Scan for the cell matching the given text and deliver its [X, Y] coordinate at center. 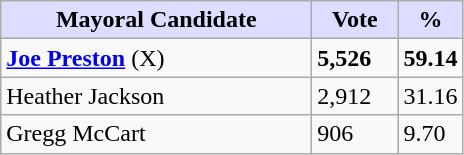
Vote [355, 20]
% [430, 20]
Joe Preston (X) [156, 58]
Mayoral Candidate [156, 20]
Gregg McCart [156, 134]
2,912 [355, 96]
906 [355, 134]
31.16 [430, 96]
59.14 [430, 58]
5,526 [355, 58]
Heather Jackson [156, 96]
9.70 [430, 134]
